For the text-containing cell, return its midpoint in [X, Y] coordinate format. 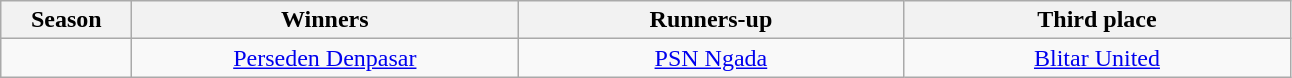
Runners-up [711, 20]
Season [66, 20]
PSN Ngada [711, 58]
Winners [325, 20]
Blitar United [1097, 58]
Perseden Denpasar [325, 58]
Third place [1097, 20]
